From the cell containing the given text, extract its center point as [X, Y] coordinate. 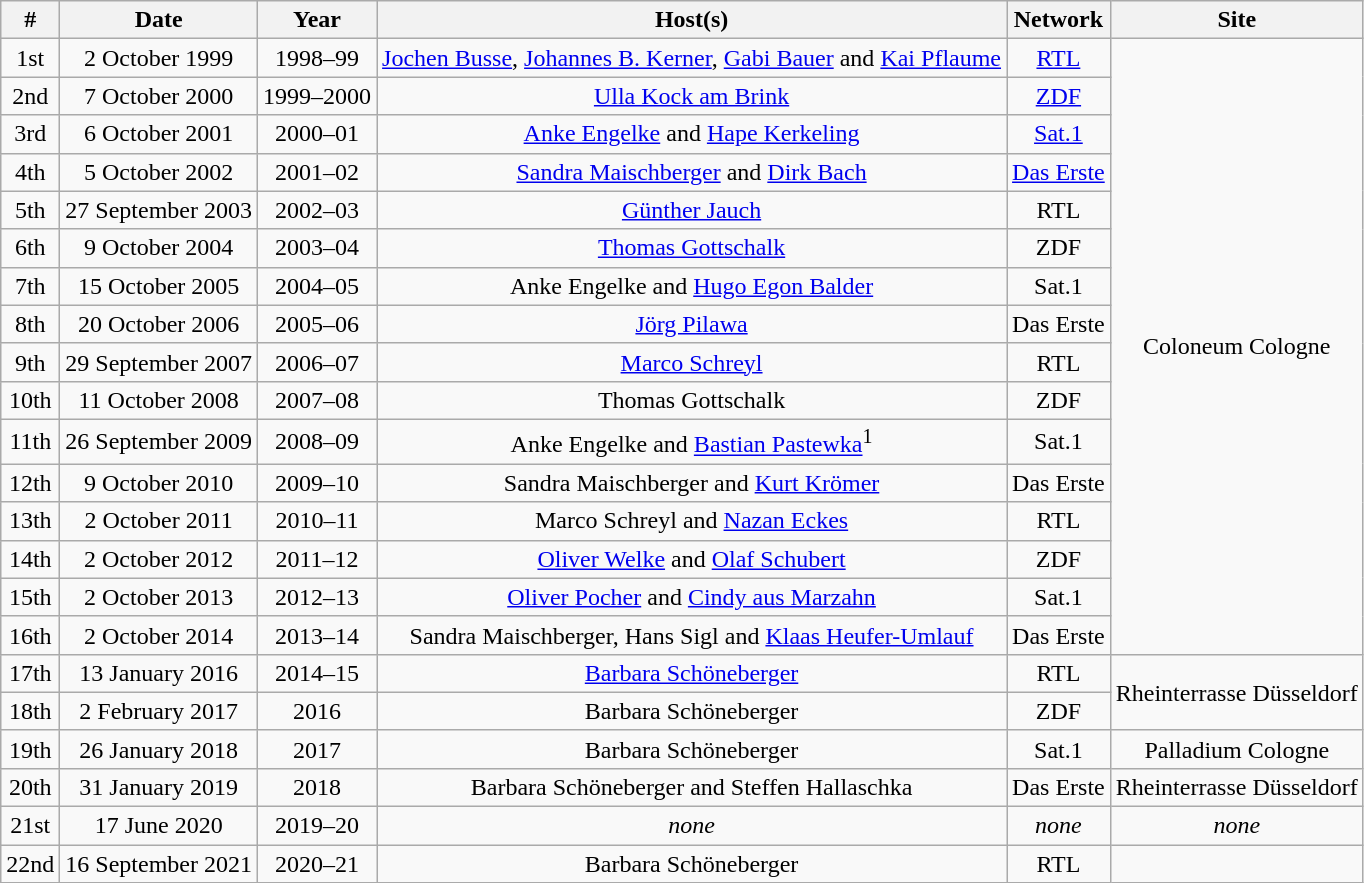
9 October 2004 [159, 248]
19th [30, 749]
Sandra Maischberger and Kurt Krömer [692, 483]
2019–20 [318, 826]
2000–01 [318, 134]
Anke Engelke and Hugo Egon Balder [692, 286]
31 January 2019 [159, 787]
6th [30, 248]
2 February 2017 [159, 711]
Year [318, 20]
11 October 2008 [159, 400]
14th [30, 559]
17 June 2020 [159, 826]
1998–99 [318, 58]
1999–2000 [318, 96]
20 October 2006 [159, 324]
2013–14 [318, 635]
2006–07 [318, 362]
Sandra Maischberger, Hans Sigl and Klaas Heufer-Umlauf [692, 635]
Oliver Welke and Olaf Schubert [692, 559]
2014–15 [318, 673]
2018 [318, 787]
Oliver Pocher and Cindy aus Marzahn [692, 597]
2002–03 [318, 210]
Ulla Kock am Brink [692, 96]
2001–02 [318, 172]
2011–12 [318, 559]
# [30, 20]
Palladium Cologne [1236, 749]
20th [30, 787]
26 September 2009 [159, 442]
1st [30, 58]
Coloneum Cologne [1236, 346]
Marco Schreyl and Nazan Eckes [692, 521]
2 October 2012 [159, 559]
15 October 2005 [159, 286]
2009–10 [318, 483]
2005–06 [318, 324]
9 October 2010 [159, 483]
15th [30, 597]
Jochen Busse, Johannes B. Kerner, Gabi Bauer and Kai Pflaume [692, 58]
7 October 2000 [159, 96]
Host(s) [692, 20]
Jörg Pilawa [692, 324]
13th [30, 521]
13 January 2016 [159, 673]
8th [30, 324]
18th [30, 711]
2nd [30, 96]
Network [1059, 20]
17th [30, 673]
11th [30, 442]
2004–05 [318, 286]
9th [30, 362]
16 September 2021 [159, 864]
2016 [318, 711]
29 September 2007 [159, 362]
10th [30, 400]
21st [30, 826]
2 October 2014 [159, 635]
6 October 2001 [159, 134]
Site [1236, 20]
Anke Engelke and Hape Kerkeling [692, 134]
Marco Schreyl [692, 362]
26 January 2018 [159, 749]
7th [30, 286]
2003–04 [318, 248]
2020–21 [318, 864]
2007–08 [318, 400]
22nd [30, 864]
2017 [318, 749]
4th [30, 172]
2010–11 [318, 521]
Anke Engelke and Bastian Pastewka1 [692, 442]
Günther Jauch [692, 210]
5th [30, 210]
2 October 2013 [159, 597]
2 October 1999 [159, 58]
3rd [30, 134]
Barbara Schöneberger and Steffen Hallaschka [692, 787]
Sandra Maischberger and Dirk Bach [692, 172]
12th [30, 483]
2 October 2011 [159, 521]
2008–09 [318, 442]
Date [159, 20]
2012–13 [318, 597]
16th [30, 635]
27 September 2003 [159, 210]
5 October 2002 [159, 172]
